Scan for the cell matching the given text and deliver its (x, y) coordinate at center. 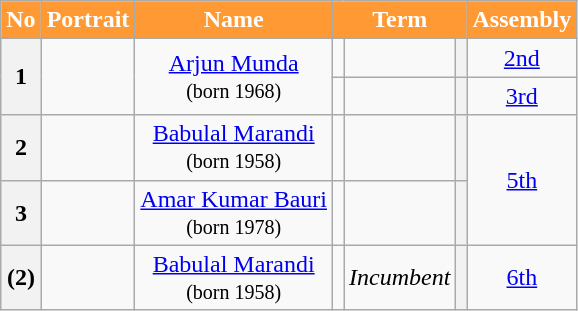
Assembly (522, 20)
5th (522, 180)
Name (234, 20)
Portrait (88, 20)
Amar Kumar Bauri(born 1978) (234, 212)
3 (21, 212)
2nd (522, 58)
No (21, 20)
2 (21, 148)
3rd (522, 96)
1 (21, 77)
Arjun Munda(born 1968) (234, 77)
Incumbent (400, 278)
(2) (21, 278)
6th (522, 278)
Term (400, 20)
